Return the (X, Y) coordinate for the center point of the cell that contains the specified text.  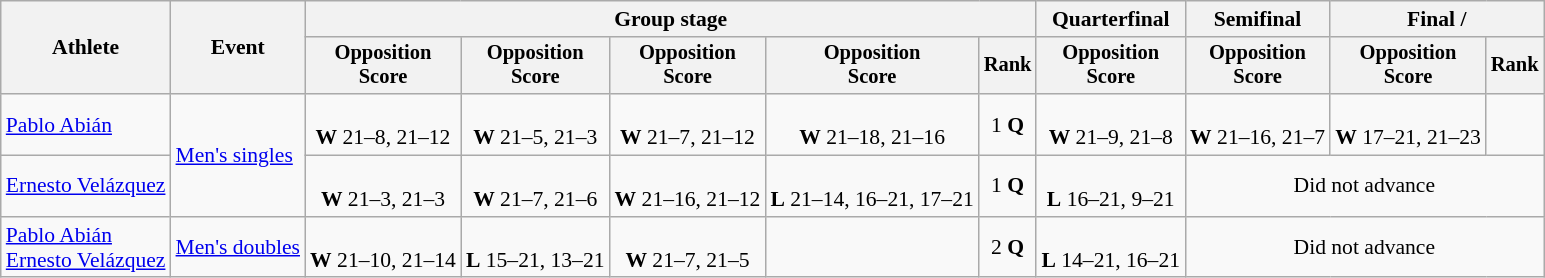
Final / (1436, 19)
Event (238, 48)
L 15–21, 13–21 (536, 248)
W 21–18, 21–16 (872, 124)
Pablo Abián (86, 124)
Quarterfinal (1110, 19)
W 17–21, 21–23 (1408, 124)
W 21–8, 21–12 (383, 124)
Men's singles (238, 155)
L 16–21, 9–21 (1110, 186)
W 21–16, 21–12 (688, 186)
W 21–5, 21–3 (536, 124)
W 21–7, 21–6 (536, 186)
Group stage (670, 19)
W 21–7, 21–12 (688, 124)
Semifinal (1258, 19)
L 21–14, 16–21, 17–21 (872, 186)
W 21–16, 21–7 (1258, 124)
Athlete (86, 48)
L 14–21, 16–21 (1110, 248)
2 Q (1008, 248)
Pablo AbiánErnesto Velázquez (86, 248)
Ernesto Velázquez (86, 186)
W 21–10, 21–14 (383, 248)
W 21–3, 21–3 (383, 186)
Men's doubles (238, 248)
W 21–7, 21–5 (688, 248)
W 21–9, 21–8 (1110, 124)
